Identify which cell holds the provided text, then report its (X, Y) central coordinate. 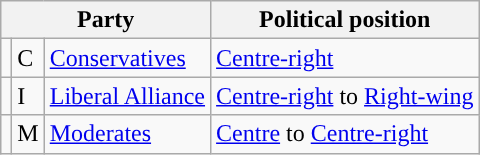
Centre-right to Right-wing (345, 96)
C (28, 58)
Centre to Centre-right (345, 134)
Political position (345, 20)
I (28, 96)
Conservatives (127, 58)
M (28, 134)
Party (106, 20)
Centre-right (345, 58)
Liberal Alliance (127, 96)
Moderates (127, 134)
